Pinpoint the cell where the given text exists, returning its (X, Y) midpoint coordinate. 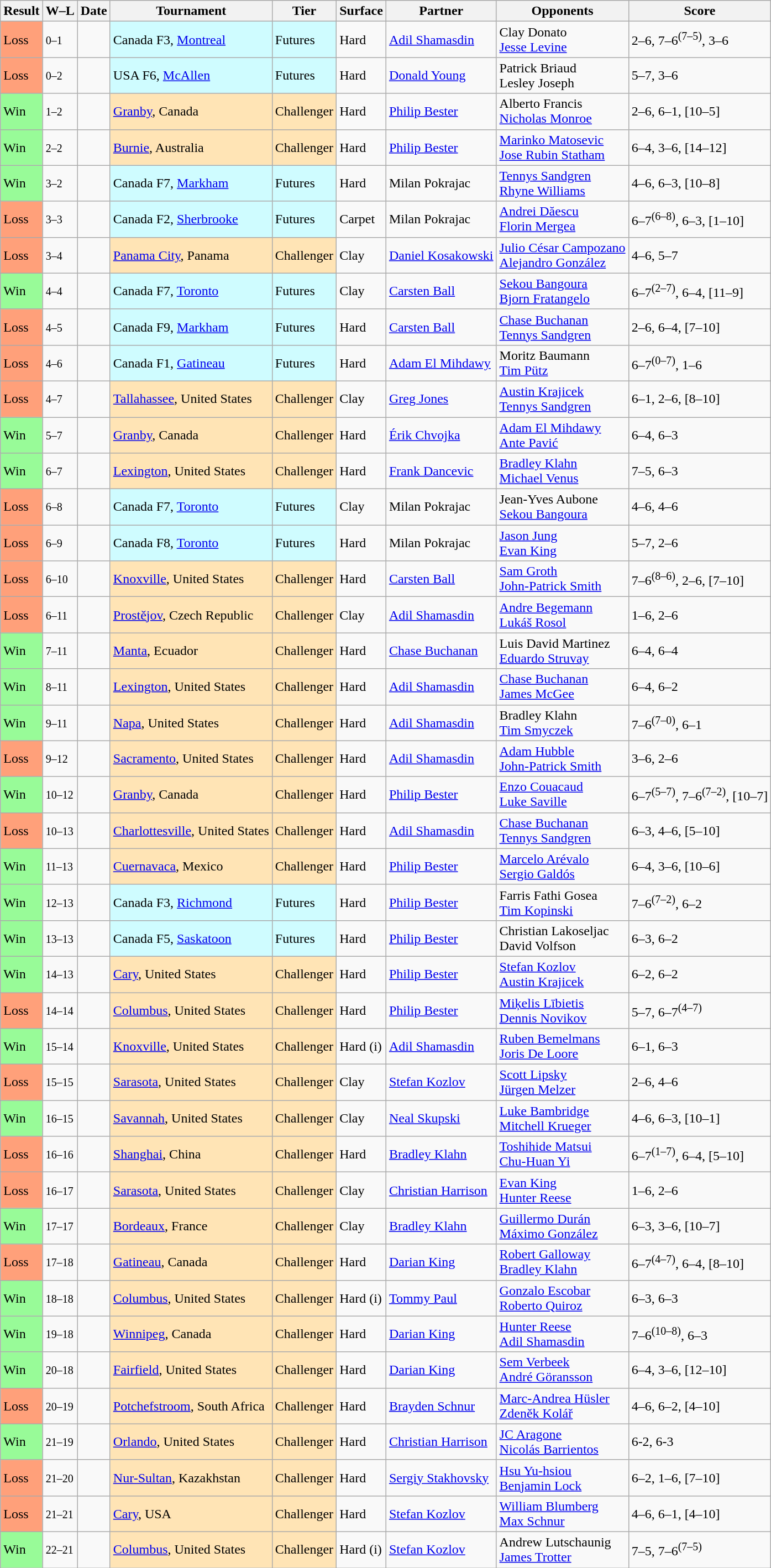
Andrei Dăescu Florin Mergea (563, 219)
3–4 (60, 255)
Potchefstroom, South Africa (191, 1406)
4–6, 6–2, [4–10] (700, 1406)
Chase Buchanan (441, 651)
21–19 (60, 1441)
Canada F1, Gatineau (191, 363)
7–5, 7–6(7–5) (700, 1550)
Evan King Hunter Reese (563, 1191)
Sacramento, United States (191, 758)
2–6, 7–6(7–5), 3–6 (700, 40)
Canada F8, Toronto (191, 543)
6–7(4–7), 6–4, [8–10] (700, 1262)
2–2 (60, 147)
Donald Young (441, 75)
17–17 (60, 1226)
Bradley Klahn Tim Smyczek (563, 723)
Stefan Kozlov Austin Krajicek (563, 974)
JC Aragone Nicolás Barrientos (563, 1441)
18–18 (60, 1298)
6–4, 6–3 (700, 434)
Sam Groth John-Patrick Smith (563, 579)
20–18 (60, 1370)
6–3, 4–6, [5–10] (700, 830)
Napa, United States (191, 723)
Tommy Paul (441, 1298)
4–6, 6–3, [10–1] (700, 1119)
21–21 (60, 1513)
Bordeaux, France (191, 1226)
1–2 (60, 112)
Tier (304, 11)
Carpet (361, 219)
20–19 (60, 1406)
9–12 (60, 758)
Toshihide Matsui Chu-Huan Yi (563, 1154)
Chase Buchanan James McGee (563, 686)
7–6(7–2), 6–2 (700, 902)
Adam Hubble John-Patrick Smith (563, 758)
0–1 (60, 40)
12–13 (60, 902)
Greg Jones (441, 399)
10–13 (60, 830)
Érik Chvojka (441, 434)
Luis David Martinez Eduardo Struvay (563, 651)
6–7(5–7), 7–6(7–2), [10–7] (700, 795)
Daniel Kosakowski (441, 255)
Charlottesville, United States (191, 830)
6–4, 3–6, [12–10] (700, 1370)
Panama City, Panama (191, 255)
22–21 (60, 1550)
Frank Dancevic (441, 471)
Christian Lakoseljac David Volfson (563, 938)
Ruben Bemelmans Joris De Loore (563, 1047)
Shanghai, China (191, 1154)
Canada F2, Sherbrooke (191, 219)
Savannah, United States (191, 1119)
Canada F5, Saskatoon (191, 938)
14–13 (60, 974)
4–4 (60, 291)
Nur-Sultan, Kazakhstan (191, 1478)
7–6(7–0), 6–1 (700, 723)
Hunter Reese Adil Shamasdin (563, 1334)
Jean-Yves Aubone Sekou Bangoura (563, 507)
Robert Galloway Bradley Klahn (563, 1262)
4–6 (60, 363)
Tournament (191, 11)
Luke Bambridge Mitchell Krueger (563, 1119)
USA F6, McAllen (191, 75)
4–6, 6–3, [10–8] (700, 183)
6–7(2–7), 6–4, [11–9] (700, 291)
5–7, 6–7(4–7) (700, 1010)
6–4, 6–4 (700, 651)
6–7(0–7), 1–6 (700, 363)
Canada F7, Markham (191, 183)
9–11 (60, 723)
Manta, Ecuador (191, 651)
6–1, 2–6, [8–10] (700, 399)
Andrew Lutschaunig James Trotter (563, 1550)
Marcelo Arévalo Sergio Galdós (563, 867)
7–11 (60, 651)
Farris Fathi Gosea Tim Kopinski (563, 902)
Tennys Sandgren Rhyne Williams (563, 183)
6–8 (60, 507)
2–6, 6–4, [7–10] (700, 327)
6–4, 3–6, [14–12] (700, 147)
Andre Begemann Lukáš Rosol (563, 615)
Bradley Klahn Michael Venus (563, 471)
4–5 (60, 327)
6–11 (60, 615)
6–4, 3–6, [10–6] (700, 867)
6–1, 6–3 (700, 1047)
0–2 (60, 75)
Cary, USA (191, 1513)
Moritz Baumann Tim Pütz (563, 363)
3–3 (60, 219)
6–10 (60, 579)
Fairfield, United States (191, 1370)
Canada F9, Markham (191, 327)
Julio César Campozano Alejandro González (563, 255)
Hsu Yu-hsiou Benjamin Lock (563, 1478)
4–7 (60, 399)
Opponents (563, 11)
Patrick Briaud Lesley Joseph (563, 75)
W–L (60, 11)
6–4, 6–2 (700, 686)
Prostějov, Czech Republic (191, 615)
15–15 (60, 1082)
Adam El Mihdawy (441, 363)
17–18 (60, 1262)
Alberto Francis Nicholas Monroe (563, 112)
6–7(6–8), 6–3, [1–10] (700, 219)
5–7 (60, 434)
7–5, 6–3 (700, 471)
Tallahassee, United States (191, 399)
6–7(1–7), 6–4, [5–10] (700, 1154)
6–3, 6–3 (700, 1298)
Sergiy Stakhovsky (441, 1478)
Neal Skupski (441, 1119)
6–2, 1–6, [7–10] (700, 1478)
Gonzalo Escobar Roberto Quiroz (563, 1298)
4–6, 4–6 (700, 507)
Partner (441, 11)
6-2, 6-3 (700, 1441)
6–9 (60, 543)
3–2 (60, 183)
6–2, 6–2 (700, 974)
11–13 (60, 867)
Jason Jung Evan King (563, 543)
8–11 (60, 686)
Canada F3, Richmond (191, 902)
13–13 (60, 938)
Score (700, 11)
Enzo Couacaud Luke Saville (563, 795)
16–16 (60, 1154)
5–7, 2–6 (700, 543)
Result (22, 11)
Gatineau, Canada (191, 1262)
Sekou Bangoura Bjorn Fratangelo (563, 291)
4–6, 6–1, [4–10] (700, 1513)
14–14 (60, 1010)
Guillermo Durán Máximo González (563, 1226)
6–3, 6–2 (700, 938)
7–6(10–8), 6–3 (700, 1334)
Cary, United States (191, 974)
Date (94, 11)
2–6, 6–1, [10–5] (700, 112)
21–20 (60, 1478)
Burnie, Australia (191, 147)
4–6, 5–7 (700, 255)
6–7 (60, 471)
2–6, 4–6 (700, 1082)
Miķelis Lībietis Dennis Novikov (563, 1010)
Sem Verbeek André Göransson (563, 1370)
Surface (361, 11)
10–12 (60, 795)
6–3, 3–6, [10–7] (700, 1226)
5–7, 3–6 (700, 75)
15–14 (60, 1047)
Brayden Schnur (441, 1406)
Orlando, United States (191, 1441)
3–6, 2–6 (700, 758)
Cuernavaca, Mexico (191, 867)
Winnipeg, Canada (191, 1334)
16–17 (60, 1191)
7–6(8–6), 2–6, [7–10] (700, 579)
19–18 (60, 1334)
William Blumberg Max Schnur (563, 1513)
16–15 (60, 1119)
Canada F3, Montreal (191, 40)
Austin Krajicek Tennys Sandgren (563, 399)
Marc-Andrea Hüsler Zdeněk Kolář (563, 1406)
Scott Lipsky Jürgen Melzer (563, 1082)
Adam El Mihdawy Ante Pavić (563, 434)
Clay Donato Jesse Levine (563, 40)
Marinko Matosevic Jose Rubin Statham (563, 147)
